Identify which cell holds the provided text, then report its (X, Y) central coordinate. 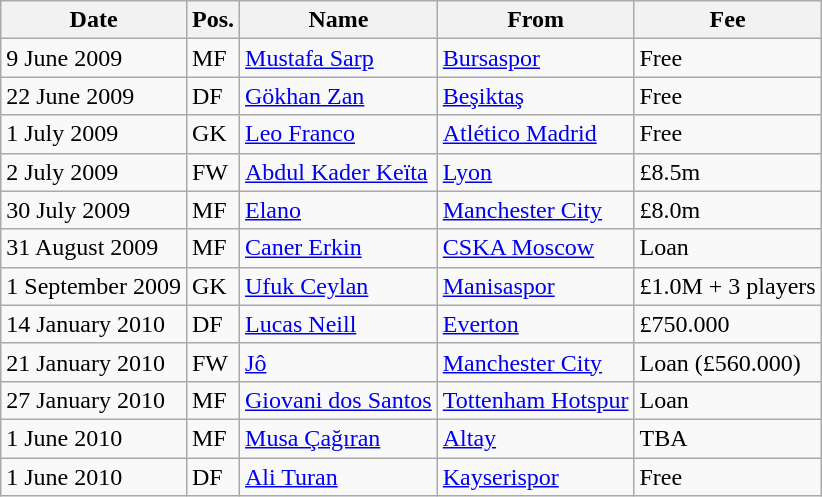
Ali Turan (339, 477)
22 June 2009 (94, 96)
From (536, 20)
Tottenham Hotspur (536, 400)
Kayserispor (536, 477)
Elano (339, 210)
1 July 2009 (94, 134)
£8.5m (728, 172)
CSKA Moscow (536, 248)
Bursaspor (536, 58)
9 June 2009 (94, 58)
£750.000 (728, 324)
Mustafa Sarp (339, 58)
Caner Erkin (339, 248)
Abdul Kader Keïta (339, 172)
30 July 2009 (94, 210)
£1.0M + 3 players (728, 286)
1 September 2009 (94, 286)
31 August 2009 (94, 248)
Atlético Madrid (536, 134)
Lyon (536, 172)
Name (339, 20)
Musa Çağıran (339, 438)
Altay (536, 438)
£8.0m (728, 210)
Loan (£560.000) (728, 362)
Gökhan Zan (339, 96)
Fee (728, 20)
Lucas Neill (339, 324)
Date (94, 20)
Giovani dos Santos (339, 400)
TBA (728, 438)
Everton (536, 324)
14 January 2010 (94, 324)
Beşiktaş (536, 96)
Manisaspor (536, 286)
21 January 2010 (94, 362)
2 July 2009 (94, 172)
Ufuk Ceylan (339, 286)
27 January 2010 (94, 400)
Pos. (212, 20)
Jô (339, 362)
Leo Franco (339, 134)
